Capture the cell that displays the provided text and extract its [X, Y] central coordinate. 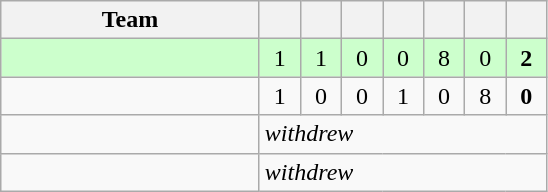
2 [526, 58]
Team [130, 20]
